Capture the cell that displays the provided text and extract its [x, y] central coordinate. 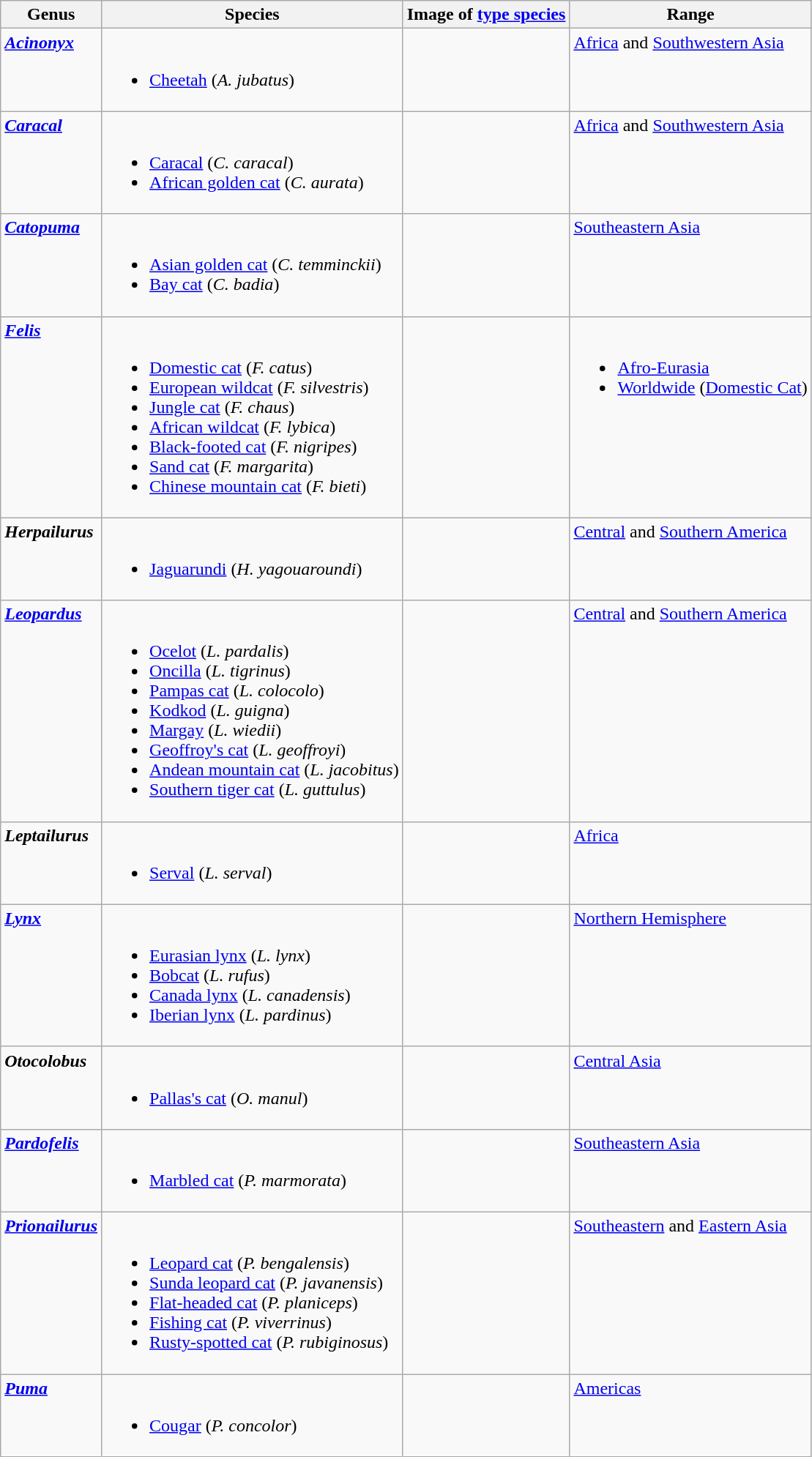
Caracal [51, 163]
Central Asia [690, 1088]
Cougar (P. concolor) [253, 1415]
Pardofelis [51, 1170]
Afro-EurasiaWorldwide (Domestic Cat) [690, 417]
Cheetah (A. jubatus) [253, 70]
Asian golden cat (C. temminckii) Bay cat (C. badia) [253, 265]
Jaguarundi (H. yagouaroundi) [253, 559]
Serval (L. serval) [253, 862]
Image of type species [486, 15]
Pallas's cat (O. manul) [253, 1088]
Leopardus [51, 711]
Africa [690, 862]
Species [253, 15]
Northern Hemisphere [690, 975]
Americas [690, 1415]
Puma [51, 1415]
Marbled cat (P. marmorata) [253, 1170]
Lynx [51, 975]
Eurasian lynx (L. lynx) Bobcat (L. rufus) Canada lynx (L. canadensis) Iberian lynx (L. pardinus) [253, 975]
Southeastern and Eastern Asia [690, 1293]
Leptailurus [51, 862]
Prionailurus [51, 1293]
Caracal (C. caracal) African golden cat (C. aurata) [253, 163]
Herpailurus [51, 559]
Otocolobus [51, 1088]
Genus [51, 15]
Acinonyx [51, 70]
Range [690, 15]
Felis [51, 417]
Catopuma [51, 265]
